Locate the cell with the specified text and output its [X, Y] center coordinate. 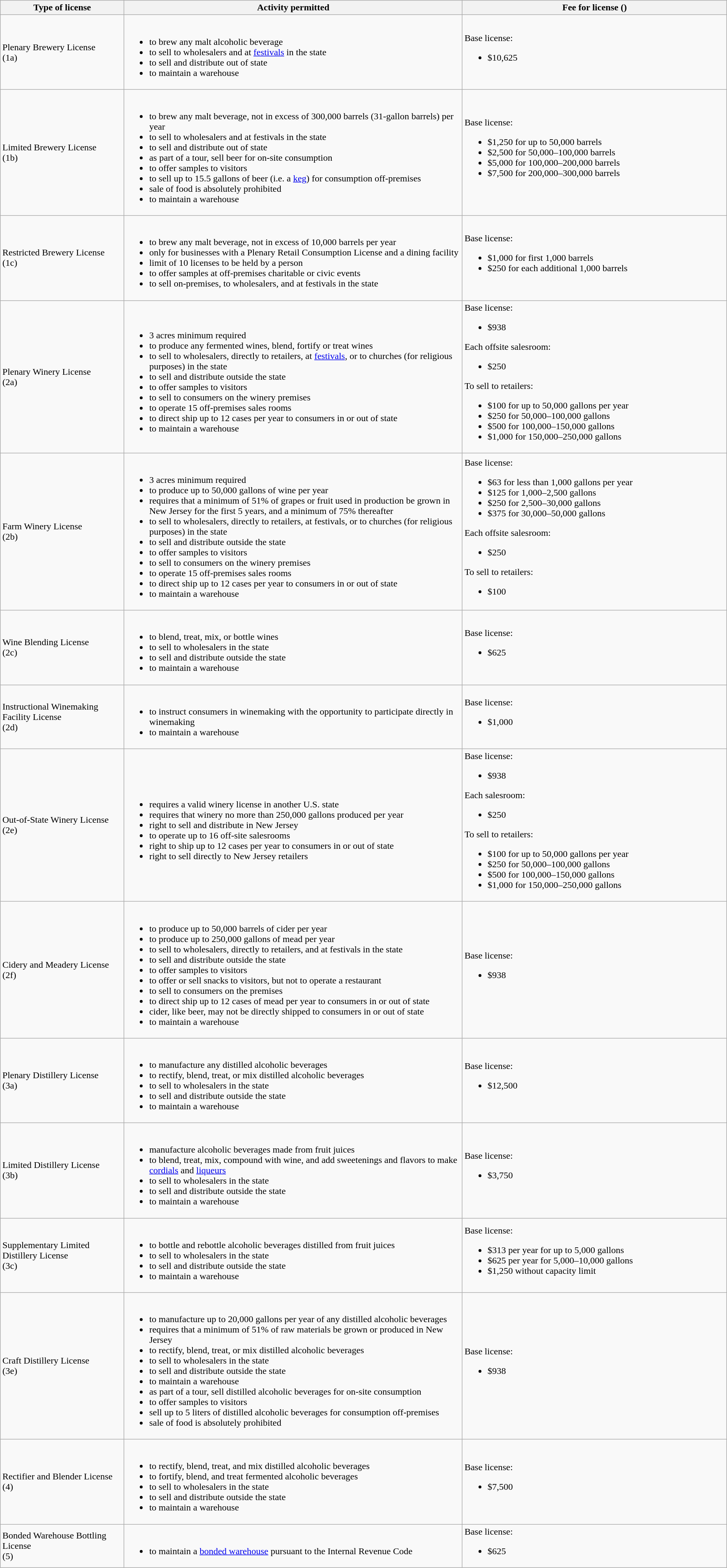
Type of license [62, 8]
Fee for license () [594, 8]
to blend, treat, mix, or bottle winesto sell to wholesalers in the stateto sell and distribute outside the stateto maintain a warehouse [293, 647]
to maintain a bonded warehouse pursuant to the Internal Revenue Code [293, 1546]
Wine Blending License(2c) [62, 647]
Base license:$3,750 [594, 1170]
Out-of-State Winery License(2e) [62, 825]
Plenary Brewery License(1a) [62, 52]
Restricted Brewery License(1c) [62, 258]
Base license:$10,625 [594, 52]
Bonded Warehouse Bottling License(5) [62, 1546]
to brew any malt alcoholic beverageto sell to wholesalers and at festivals in the stateto sell and distribute out of stateto maintain a warehouse [293, 52]
Farm Winery License(2b) [62, 532]
Cidery and Meadery License(2f) [62, 970]
Base license:$1,000 for first 1,000 barrels$250 for each additional 1,000 barrels [594, 258]
Plenary Winery License(2a) [62, 377]
Supplementary Limited Distillery License(3c) [62, 1255]
Instructional Winemaking Facility License(2d) [62, 716]
Base license:$7,500 [594, 1482]
Base license:$1,250 for up to 50,000 barrels$2,500 for 50,000–100,000 barrels$5,000 for 100,000–200,000 barrels$7,500 for 200,000–300,000 barrels [594, 153]
Base license:$1,000 [594, 716]
Limited Distillery License(3b) [62, 1170]
Limited Brewery License(1b) [62, 153]
Craft Distillery License(3e) [62, 1366]
Activity permitted [293, 8]
Plenary Distillery License(3a) [62, 1080]
to instruct consumers in winemaking with the opportunity to participate directly in winemakingto maintain a warehouse [293, 716]
Base license:$12,500 [594, 1080]
Base license:$313 per year for up to 5,000 gallons$625 per year for 5,000–10,000 gallons$1,250 without capacity limit [594, 1255]
Rectifier and Blender License(4) [62, 1482]
